Detect which cell encompasses the target text, then output its [x, y] center coordinate. 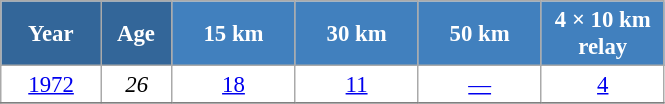
4 [602, 85]
26 [136, 85]
50 km [480, 34]
30 km [356, 34]
— [480, 85]
1972 [52, 85]
4 × 10 km relay [602, 34]
Year [52, 34]
15 km [234, 34]
Age [136, 34]
11 [356, 85]
18 [234, 85]
